Detect which cell encompasses the target text, then output its [x, y] center coordinate. 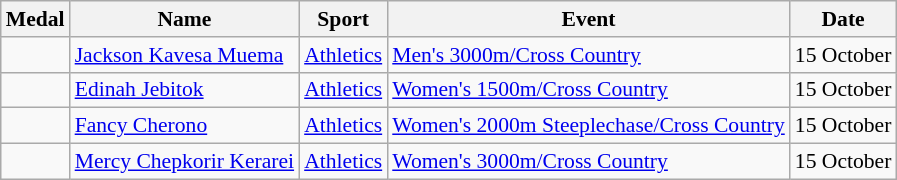
Edinah Jebitok [185, 90]
Jackson Kavesa Muema [185, 55]
Sport [343, 19]
Name [185, 19]
Event [588, 19]
Mercy Chepkorir Kerarei [185, 162]
Women's 1500m/Cross Country [588, 90]
Women's 2000m Steeplechase/Cross Country [588, 126]
Fancy Cherono [185, 126]
Men's 3000m/Cross Country [588, 55]
Women's 3000m/Cross Country [588, 162]
Date [844, 19]
Medal [36, 19]
